Extract the (X, Y) coordinate from the center of the cell holding the provided text.  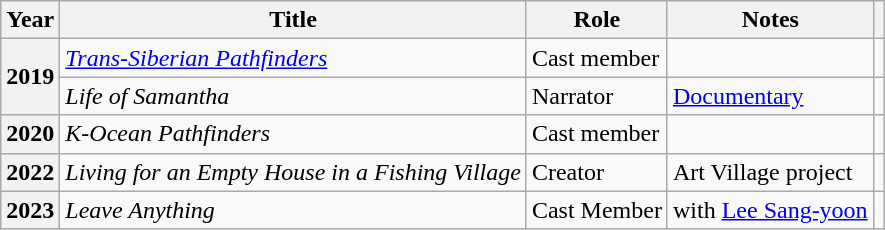
2023 (30, 210)
2019 (30, 77)
Leave Anything (294, 210)
K-Ocean Pathfinders (294, 134)
Notes (770, 20)
Art Village project (770, 172)
Living for an Empty House in a Fishing Village (294, 172)
with Lee Sang-yoon (770, 210)
Documentary (770, 96)
Trans-Siberian Pathfinders (294, 58)
Creator (596, 172)
Title (294, 20)
Life of Samantha (294, 96)
Cast Member (596, 210)
Role (596, 20)
Year (30, 20)
Narrator (596, 96)
2020 (30, 134)
2022 (30, 172)
